Find where the given text appears and provide that cell's center as [X, Y] coordinate. 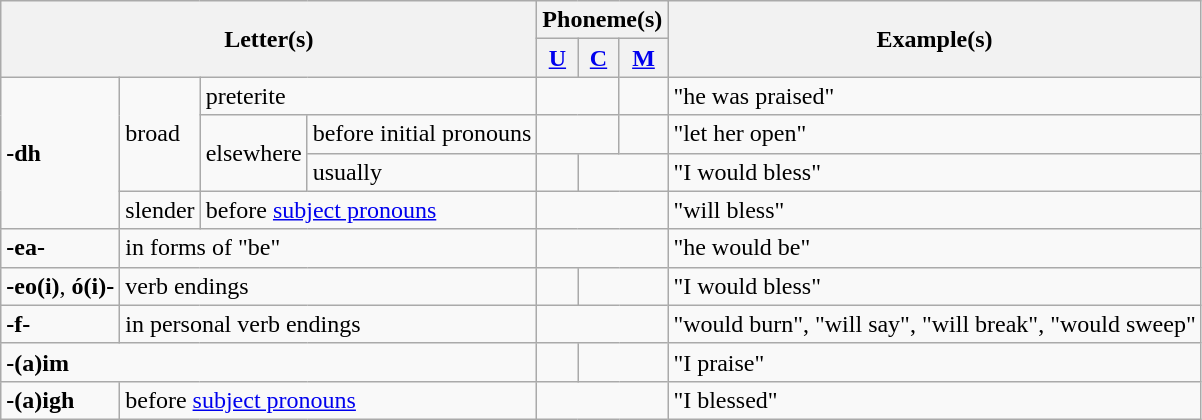
"would burn", "will say", "will break", "would sweep" [934, 324]
Letter(s) [269, 39]
-dh [60, 153]
"he was praised" [934, 96]
preterite [368, 96]
"I blessed" [934, 400]
elsewhere [254, 153]
"let her open" [934, 134]
-eo(i), ó(i)- [60, 286]
"he would be" [934, 248]
verb endings [328, 286]
U [558, 58]
before initial pronouns [422, 134]
Phoneme(s) [602, 20]
-ea- [60, 248]
in forms of "be" [328, 248]
-(a)igh [60, 400]
Example(s) [934, 39]
usually [422, 172]
"I praise" [934, 362]
"will bless" [934, 210]
in personal verb endings [328, 324]
broad [160, 134]
slender [160, 210]
-f- [60, 324]
C [598, 58]
M [644, 58]
-(a)im [269, 362]
